Identify which cell holds the provided text, then report its (X, Y) central coordinate. 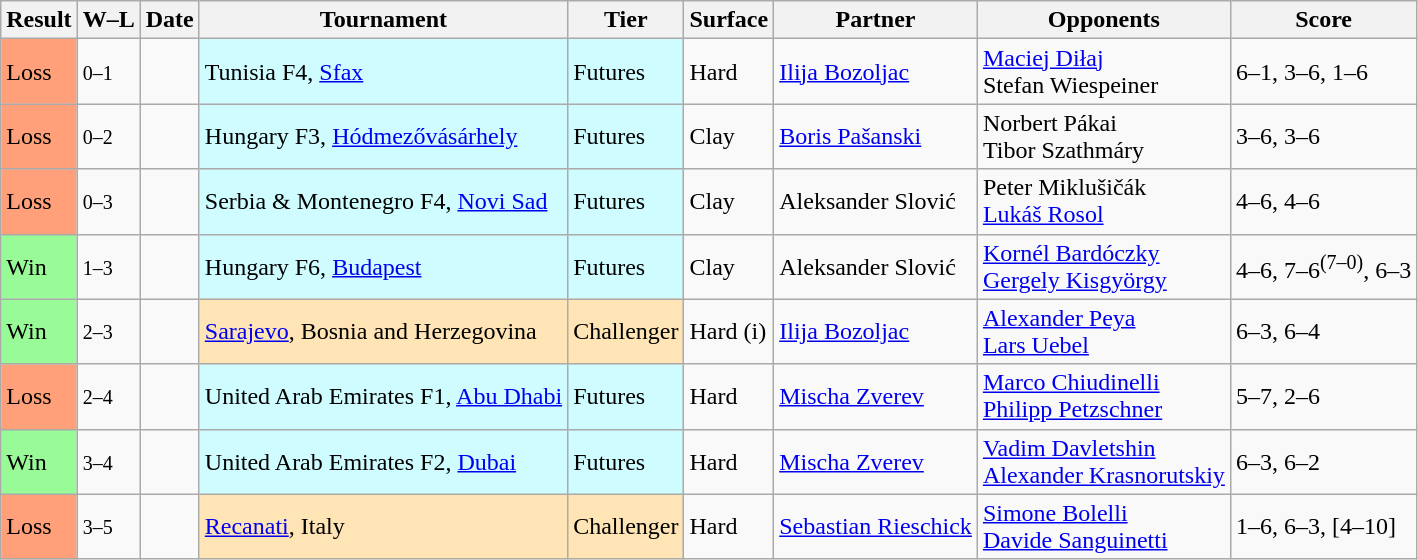
Marco Chiudinelli Philipp Petzschner (1104, 396)
3–6, 3–6 (1323, 136)
Tier (626, 20)
6–1, 3–6, 1–6 (1323, 72)
Simone Bolelli Davide Sanguinetti (1104, 526)
1–3 (108, 266)
United Arab Emirates F1, Abu Dhabi (383, 396)
2–3 (108, 332)
Alexander Peya Lars Uebel (1104, 332)
6–3, 6–2 (1323, 462)
Tunisia F4, Sfax (383, 72)
Hard (i) (729, 332)
0–3 (108, 202)
Score (1323, 20)
Boris Pašanski (876, 136)
Sebastian Rieschick (876, 526)
Opponents (1104, 20)
W–L (108, 20)
3–5 (108, 526)
1–6, 6–3, [4–10] (1323, 526)
Tournament (383, 20)
Kornél Bardóczky Gergely Kisgyörgy (1104, 266)
3–4 (108, 462)
United Arab Emirates F2, Dubai (383, 462)
Hungary F6, Budapest (383, 266)
Serbia & Montenegro F4, Novi Sad (383, 202)
0–1 (108, 72)
Sarajevo, Bosnia and Herzegovina (383, 332)
Date (170, 20)
5–7, 2–6 (1323, 396)
Recanati, Italy (383, 526)
Result (39, 20)
Norbert Pákai Tibor Szathmáry (1104, 136)
Maciej Diłaj Stefan Wiespeiner (1104, 72)
Vadim Davletshin Alexander Krasnorutskiy (1104, 462)
Surface (729, 20)
Peter Miklušičák Lukáš Rosol (1104, 202)
6–3, 6–4 (1323, 332)
4–6, 7–6(7–0), 6–3 (1323, 266)
0–2 (108, 136)
Hungary F3, Hódmezővásárhely (383, 136)
2–4 (108, 396)
4–6, 4–6 (1323, 202)
Partner (876, 20)
